Capture the cell that displays the provided text and extract its (x, y) central coordinate. 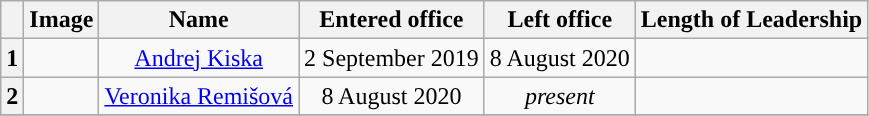
Length of Leadership (751, 20)
2 September 2019 (392, 58)
Image (62, 20)
Left office (560, 20)
Entered office (392, 20)
Veronika Remišová (199, 96)
Name (199, 20)
1 (12, 58)
present (560, 96)
2 (12, 96)
Andrej Kiska (199, 58)
